Return the (X, Y) coordinate for the center point of the cell that contains the specified text.  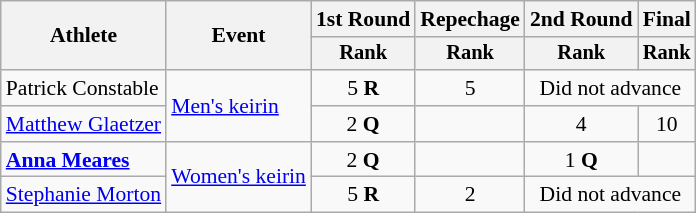
2nd Round (582, 19)
Matthew Glaetzer (84, 124)
Final (667, 19)
1 Q (582, 160)
Repechage (470, 19)
1st Round (363, 19)
Anna Meares (84, 160)
Stephanie Morton (84, 195)
5 (470, 88)
Men's keirin (238, 106)
2 (470, 195)
10 (667, 124)
Patrick Constable (84, 88)
Women's keirin (238, 178)
Athlete (84, 36)
Event (238, 36)
4 (582, 124)
